Identify which cell holds the provided text, then report its [x, y] central coordinate. 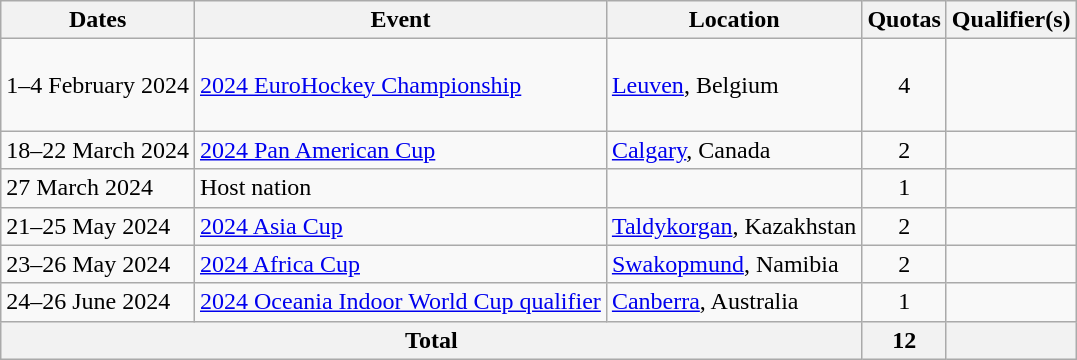
Calgary, Canada [734, 150]
2024 Asia Cup [400, 226]
Total [432, 340]
Event [400, 20]
Host nation [400, 188]
Location [734, 20]
Swakopmund, Namibia [734, 264]
2024 Pan American Cup [400, 150]
Dates [98, 20]
24–26 June 2024 [98, 302]
2024 Oceania Indoor World Cup qualifier [400, 302]
Quotas [904, 20]
Leuven, Belgium [734, 85]
4 [904, 85]
Canberra, Australia [734, 302]
18–22 March 2024 [98, 150]
Taldykorgan, Kazakhstan [734, 226]
2024 Africa Cup [400, 264]
Qualifier(s) [1011, 20]
23–26 May 2024 [98, 264]
21–25 May 2024 [98, 226]
27 March 2024 [98, 188]
2024 EuroHockey Championship [400, 85]
12 [904, 340]
1–4 February 2024 [98, 85]
